Locate the cell with the specified text and output its (x, y) center coordinate. 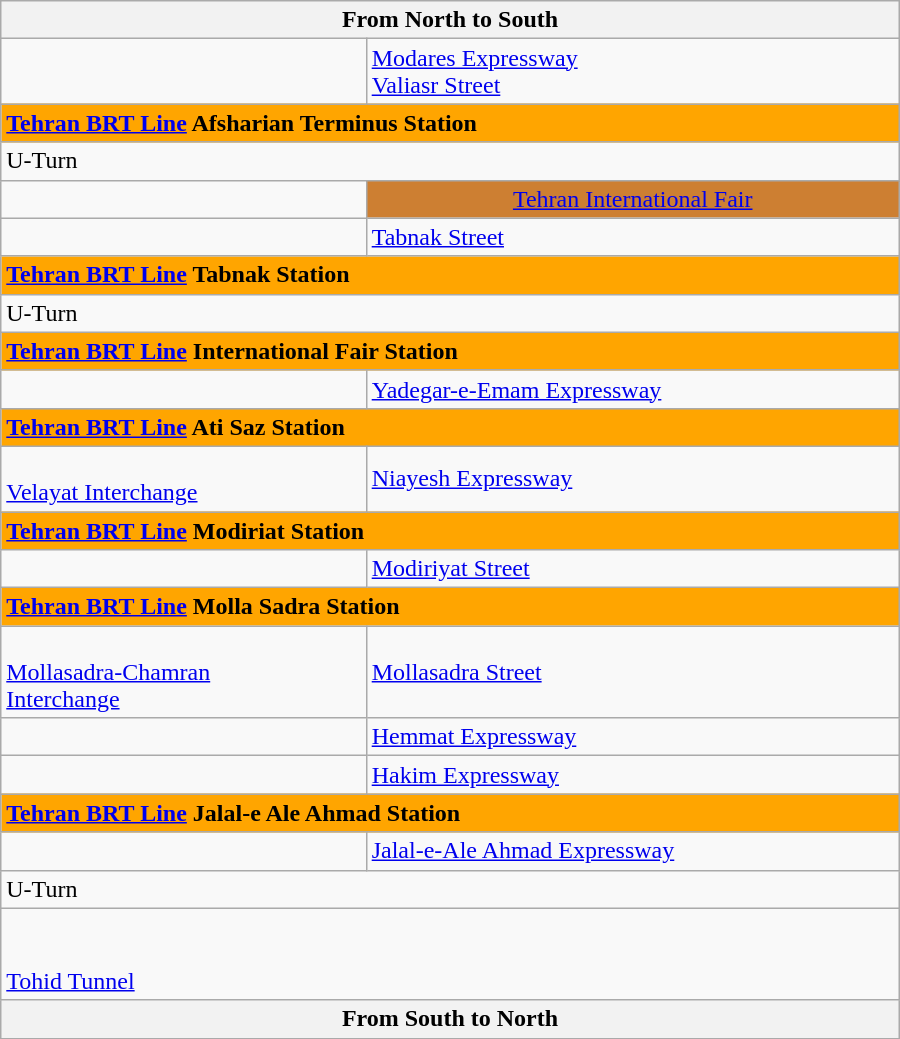
Yadegar-e-Emam Expressway (632, 389)
Modiriyat Street (632, 569)
Mollasadra-ChamranInterchange (184, 672)
Tohid Tunnel (450, 954)
Jalal-e-Ale Ahmad Expressway (632, 851)
From North to South (450, 20)
Tabnak Street (632, 237)
Modares Expressway Valiasr Street (632, 72)
Tehran International Fair (632, 199)
Tehran BRT Line International Fair Station (450, 351)
Velayat Interchange (184, 478)
Tehran BRT Line Afsharian Terminus Station (450, 123)
From South to North (450, 1019)
Hemmat Expressway (632, 737)
Tehran BRT Line Tabnak Station (450, 275)
Tehran BRT Line Molla Sadra Station (450, 607)
Tehran BRT Line Modiriat Station (450, 531)
Tehran BRT Line Jalal-e Ale Ahmad Station (450, 813)
Mollasadra Street (632, 672)
Hakim Expressway (632, 775)
Tehran BRT Line Ati Saz Station (450, 427)
Niayesh Expressway (632, 478)
